Output the (x, y) coordinate of the center of the cell containing the given text.  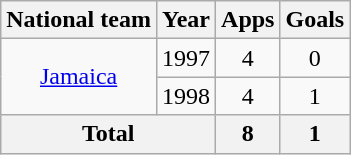
1997 (186, 58)
Jamaica (79, 77)
National team (79, 20)
1998 (186, 96)
Goals (315, 20)
Apps (248, 20)
Year (186, 20)
0 (315, 58)
8 (248, 134)
Total (108, 134)
